Detect which cell encompasses the target text, then output its [X, Y] center coordinate. 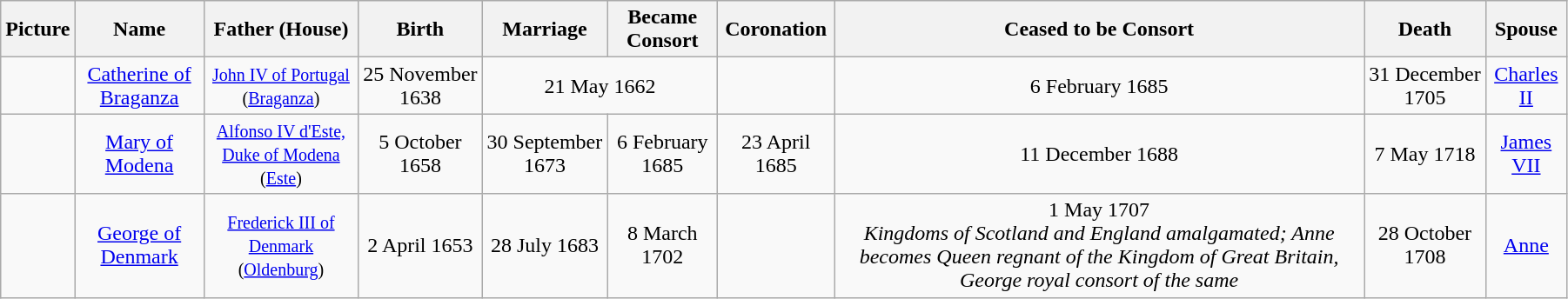
2 April 1653 [420, 245]
Spouse [1526, 30]
Became Consort [663, 30]
21 May 1662 [600, 85]
Catherine of Braganza [139, 85]
Name [139, 30]
1 May 1707 Kingdoms of Scotland and England amalgamated; Anne becomes Queen regnant of the Kingdom of Great Britain, George royal consort of the same [1100, 245]
Mary of Modena [139, 154]
11 December 1688 [1100, 154]
30 September 1673 [545, 154]
5 October 1658 [420, 154]
Charles II [1526, 85]
Frederick III of Denmark(Oldenburg) [281, 245]
Father (House) [281, 30]
Alfonso IV d'Este, Duke of Modena(Este) [281, 154]
George of Denmark [139, 245]
25 November 1638 [420, 85]
7 May 1718 [1425, 154]
Birth [420, 30]
Death [1425, 30]
John IV of Portugal(Braganza) [281, 85]
Ceased to be Consort [1100, 30]
31 December 1705 [1425, 85]
Marriage [545, 30]
8 March 1702 [663, 245]
28 July 1683 [545, 245]
James VII [1526, 154]
Picture [38, 30]
Coronation [776, 30]
28 October 1708 [1425, 245]
Anne [1526, 245]
23 April 1685 [776, 154]
